Return the (X, Y) coordinate for the center point of the cell that contains the specified text.  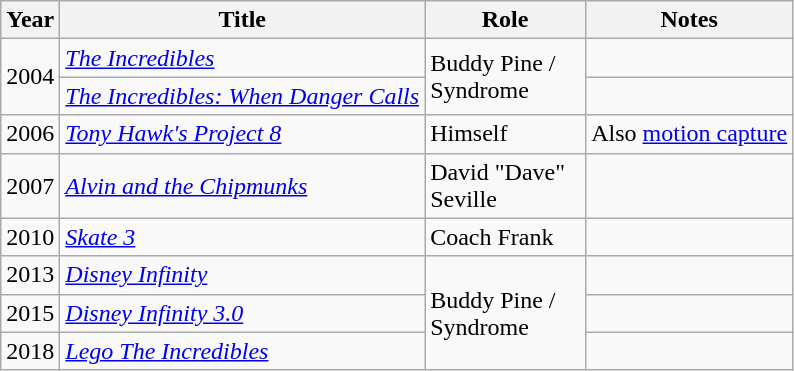
2018 (30, 351)
David "Dave" Seville (506, 186)
Lego The Incredibles (242, 351)
Year (30, 20)
Disney Infinity 3.0 (242, 313)
Role (506, 20)
Coach Frank (506, 237)
Tony Hawk's Project 8 (242, 134)
2004 (30, 77)
2010 (30, 237)
Alvin and the Chipmunks (242, 186)
2007 (30, 186)
Title (242, 20)
Disney Infinity (242, 275)
Notes (690, 20)
The Incredibles: When Danger Calls (242, 96)
2015 (30, 313)
2006 (30, 134)
Skate 3 (242, 237)
Himself (506, 134)
The Incredibles (242, 58)
Also motion capture (690, 134)
2013 (30, 275)
